Return the (X, Y) coordinate for the center point of the cell that contains the specified text.  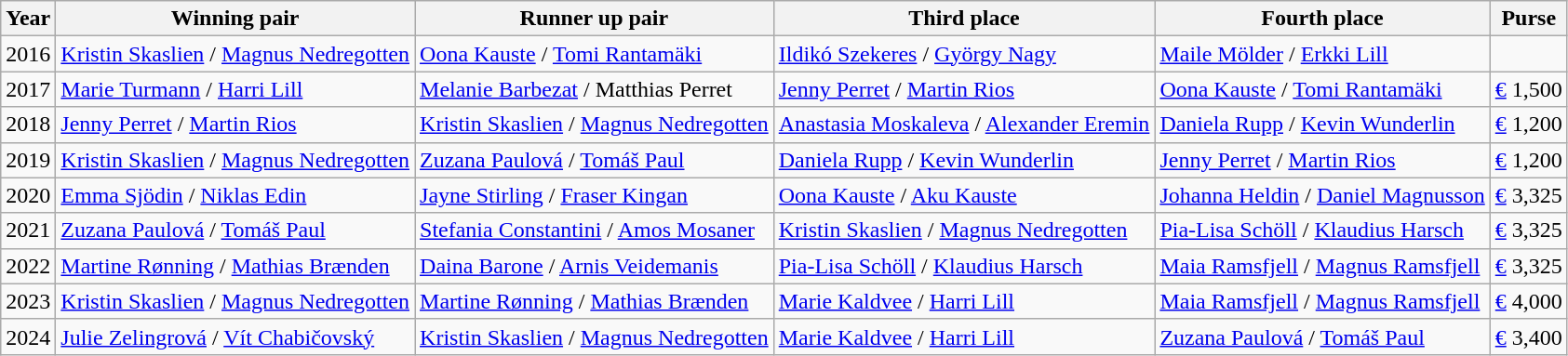
2022 (28, 266)
Anastasia Moskaleva / Alexander Eremin (964, 125)
Stefania Constantini / Amos Mosaner (595, 231)
Year (28, 19)
2018 (28, 125)
Jayne Stirling / Fraser Kingan (595, 195)
2021 (28, 231)
Oona Kauste / Aku Kauste (964, 195)
Ildikó Szekeres / György Nagy (964, 54)
Julie Zelingrová / Vít Chabičovský (235, 336)
2017 (28, 89)
2024 (28, 336)
Purse (1528, 19)
€ 4,000 (1528, 301)
Fourth place (1322, 19)
€ 1,500 (1528, 89)
€ 3,400 (1528, 336)
Maile Mölder / Erkki Lill (1322, 54)
2023 (28, 301)
Winning pair (235, 19)
Runner up pair (595, 19)
2019 (28, 160)
Marie Turmann / Harri Lill (235, 89)
2016 (28, 54)
2020 (28, 195)
Third place (964, 19)
Daina Barone / Arnis Veidemanis (595, 266)
Melanie Barbezat / Matthias Perret (595, 89)
Johanna Heldin / Daniel Magnusson (1322, 195)
Emma Sjödin / Niklas Edin (235, 195)
